Return [x, y] of the center of cell containing provided text 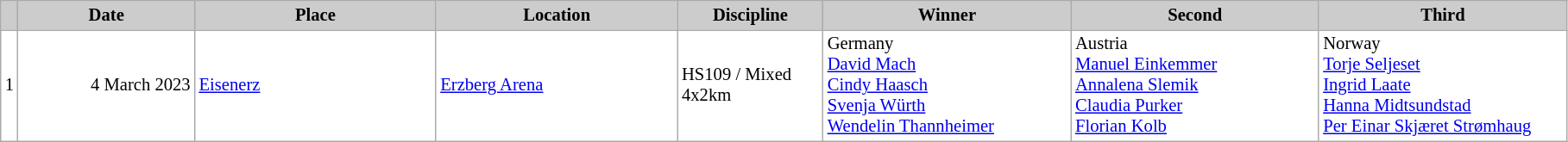
Erzberg Arena [557, 85]
1 [9, 85]
Norway Torje Seljeset Ingrid Laate Hanna Midtsundstad Per Einar Skjæret Strømhaug [1443, 85]
Eisenerz [316, 85]
Place [316, 15]
Location [557, 15]
Date [107, 15]
Third [1443, 15]
Austria Manuel Einkemmer Annalena Slemik Claudia Purker Florian Kolb [1194, 85]
Winner [948, 15]
Discipline [751, 15]
HS109 / Mixed 4x2km [751, 85]
Second [1194, 15]
Germany David Mach Cindy Haasch Svenja Würth Wendelin Thannheimer [948, 85]
4 March 2023 [107, 85]
